Extract the [X, Y] coordinate from the center of the cell holding the provided text.  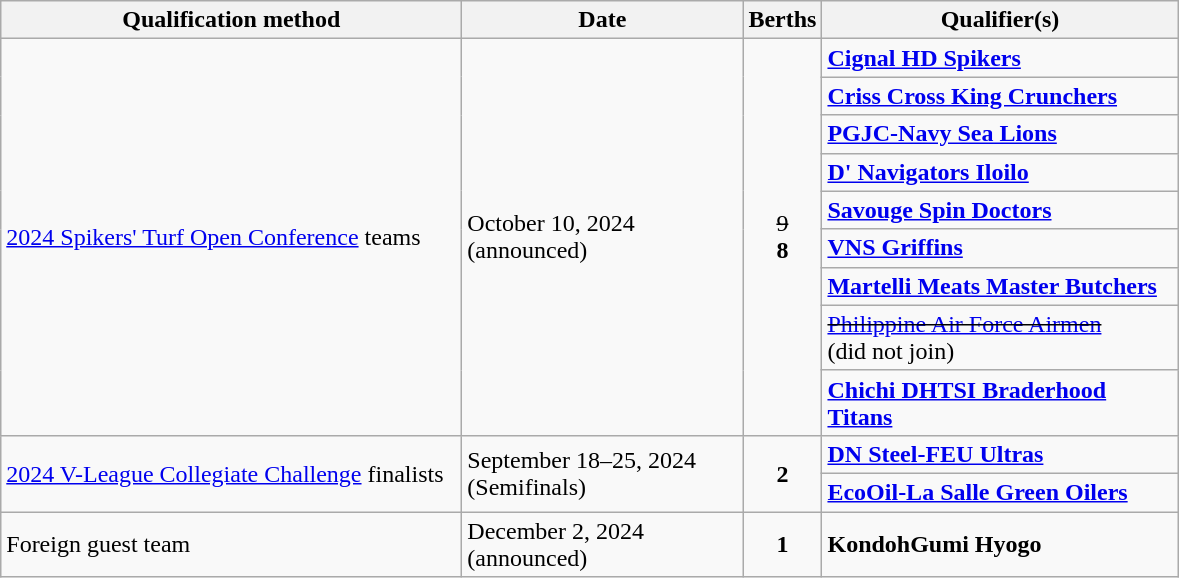
Martelli Meats Master Butchers [1000, 286]
PGJC-Navy Sea Lions [1000, 134]
2024 Spikers' Turf Open Conference teams [232, 238]
1 [782, 544]
Qualifier(s) [1000, 20]
Criss Cross King Crunchers [1000, 96]
Chichi DHTSI Braderhood Titans [1000, 402]
December 2, 2024(announced) [602, 544]
D' Navigators Iloilo [1000, 172]
October 10, 2024(announced) [602, 238]
DN Steel-FEU Ultras [1000, 454]
Date [602, 20]
VNS Griffins [1000, 248]
2024 V-League Collegiate Challenge finalists [232, 473]
Foreign guest team [232, 544]
EcoOil-La Salle Green Oilers [1000, 492]
September 18–25, 2024(Semifinals) [602, 473]
2 [782, 473]
Philippine Air Force Airmen(did not join) [1000, 338]
KondohGumi Hyogo [1000, 544]
98 [782, 238]
Savouge Spin Doctors [1000, 210]
Qualification method [232, 20]
Cignal HD Spikers [1000, 58]
Berths [782, 20]
